Locate the cell with the specified text and output its [x, y] center coordinate. 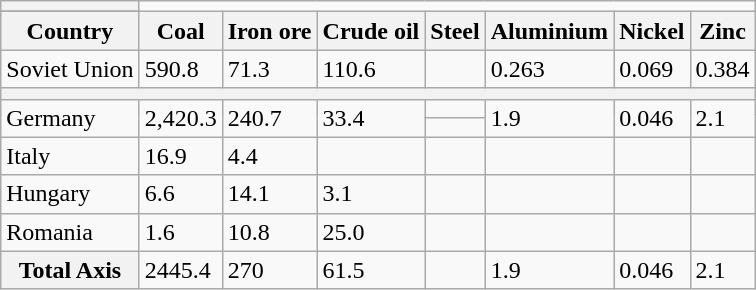
Steel [455, 31]
Italy [70, 156]
Country [70, 31]
14.1 [270, 194]
110.6 [371, 69]
33.4 [371, 118]
Crude oil [371, 31]
Nickel [652, 31]
0.069 [652, 69]
3.1 [371, 194]
10.8 [270, 232]
2445.4 [180, 270]
Romania [70, 232]
2,420.3 [180, 118]
0.384 [722, 69]
25.0 [371, 232]
0.263 [549, 69]
16.9 [180, 156]
Coal [180, 31]
6.6 [180, 194]
Aluminium [549, 31]
Iron ore [270, 31]
Hungary [70, 194]
590.8 [180, 69]
61.5 [371, 270]
Germany [70, 118]
Soviet Union [70, 69]
Zinc [722, 31]
270 [270, 270]
4.4 [270, 156]
1.6 [180, 232]
71.3 [270, 69]
Total Axis [70, 270]
240.7 [270, 118]
